Extract the [X, Y] coordinate from the center of the cell holding the provided text.  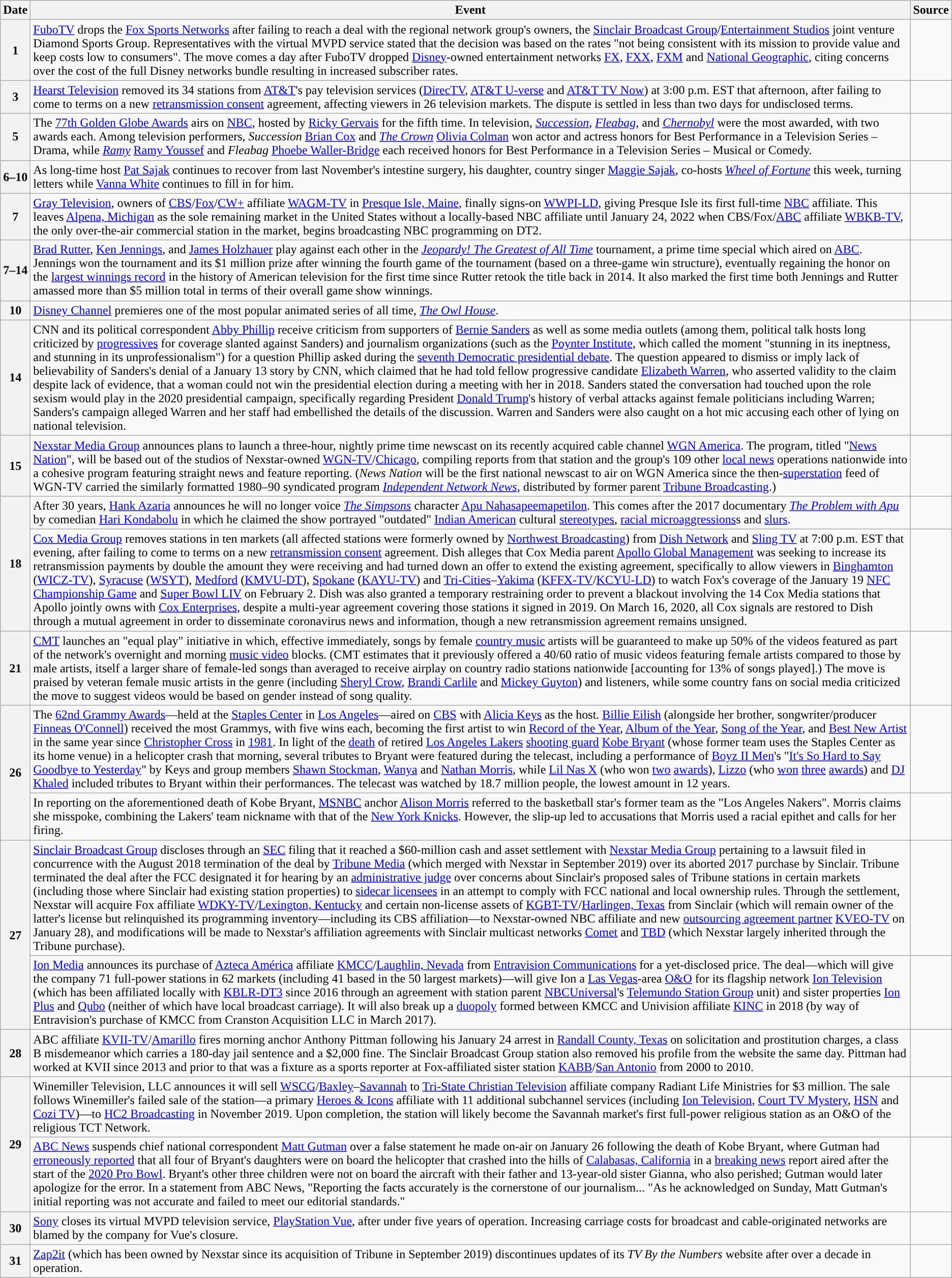
18 [15, 563]
Event [470, 10]
21 [15, 668]
10 [15, 310]
28 [15, 1053]
7 [15, 217]
27 [15, 935]
31 [15, 1261]
6–10 [15, 177]
7–14 [15, 271]
15 [15, 466]
14 [15, 377]
1 [15, 50]
30 [15, 1228]
Source [931, 10]
29 [15, 1144]
26 [15, 773]
5 [15, 137]
Disney Channel premieres one of the most popular animated series of all time, The Owl House. [470, 310]
3 [15, 97]
Date [15, 10]
